For the text-containing cell, return its midpoint in (x, y) coordinate format. 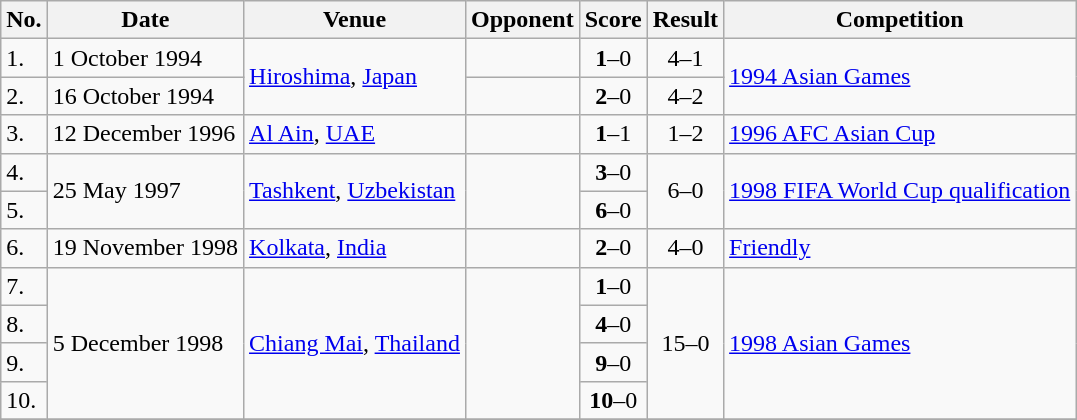
8. (24, 324)
Hiroshima, Japan (355, 77)
25 May 1997 (145, 191)
Date (145, 20)
1998 FIFA World Cup qualification (900, 191)
Tashkent, Uzbekistan (355, 191)
3. (24, 134)
No. (24, 20)
Friendly (900, 248)
Chiang Mai, Thailand (355, 343)
2. (24, 96)
5 December 1998 (145, 343)
5. (24, 210)
Opponent (522, 20)
3–0 (613, 172)
12 December 1996 (145, 134)
4. (24, 172)
16 October 1994 (145, 96)
Al Ain, UAE (355, 134)
1996 AFC Asian Cup (900, 134)
9–0 (613, 362)
Competition (900, 20)
Kolkata, India (355, 248)
6. (24, 248)
15–0 (685, 343)
10–0 (613, 400)
10. (24, 400)
1–1 (613, 134)
19 November 1998 (145, 248)
4–1 (685, 58)
1 October 1994 (145, 58)
1994 Asian Games (900, 77)
Score (613, 20)
7. (24, 286)
Venue (355, 20)
9. (24, 362)
Result (685, 20)
1998 Asian Games (900, 343)
1. (24, 58)
1–2 (685, 134)
4–2 (685, 96)
